Return (X, Y) of the center of cell containing provided text 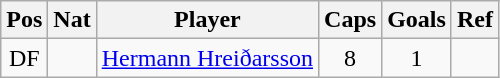
Hermann Hreiðarsson (207, 58)
1 (417, 58)
Player (207, 20)
Nat (72, 20)
DF (24, 58)
Ref (474, 20)
Goals (417, 20)
Caps (350, 20)
Pos (24, 20)
8 (350, 58)
